Search for the cell housing the specified text and yield its (x, y) center coordinate. 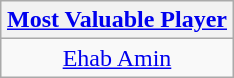
Most Valuable Player (116, 20)
Ehab Amin (116, 58)
